Detect which cell encompasses the target text, then output its [x, y] center coordinate. 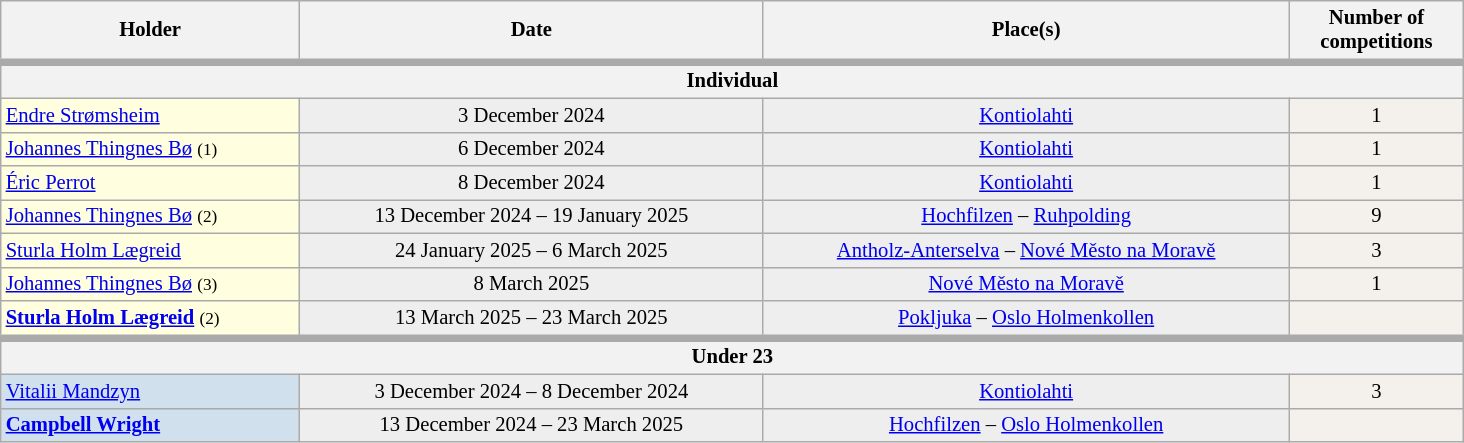
Johannes Thingnes Bø (1) [150, 149]
Under 23 [732, 356]
Sturla Holm Lægreid [150, 250]
Johannes Thingnes Bø (2) [150, 216]
3 December 2024 – 8 December 2024 [531, 391]
Johannes Thingnes Bø (3) [150, 284]
6 December 2024 [531, 149]
Antholz-Anterselva – Nové Město na Moravě [1026, 250]
Campbell Wright [150, 425]
Pokljuka – Oslo Holmenkollen [1026, 318]
13 December 2024 – 23 March 2025 [531, 425]
8 December 2024 [531, 183]
Individual [732, 80]
Sturla Holm Lægreid (2) [150, 318]
Endre Strømsheim [150, 115]
Number of competitions [1376, 30]
Hochfilzen – Oslo Holmenkollen [1026, 425]
13 March 2025 – 23 March 2025 [531, 318]
13 December 2024 – 19 January 2025 [531, 216]
9 [1376, 216]
Place(s) [1026, 30]
Vitalii Mandzyn [150, 391]
8 March 2025 [531, 284]
Nové Město na Moravě [1026, 284]
Hochfilzen – Ruhpolding [1026, 216]
Date [531, 30]
3 December 2024 [531, 115]
24 January 2025 – 6 March 2025 [531, 250]
Holder [150, 30]
Éric Perrot [150, 183]
